Provide the (X, Y) coordinate of the cell's center where the given text is located.  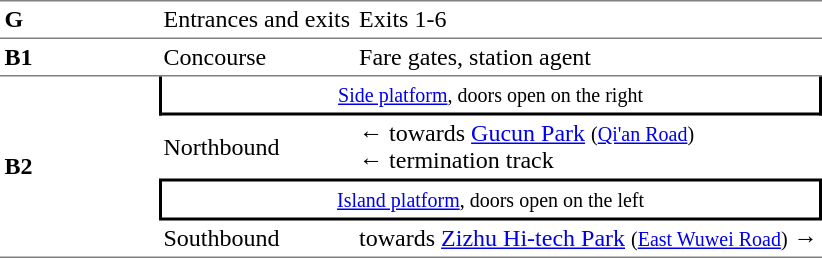
Exits 1-6 (588, 20)
B1 (80, 58)
B2 (80, 167)
Southbound (257, 239)
Northbound (257, 148)
G (80, 20)
Entrances and exits (257, 20)
← towards Gucun Park (Qi'an Road)← termination track (588, 148)
towards Zizhu Hi-tech Park (East Wuwei Road) → (588, 239)
Island platform, doors open on the left (490, 199)
Fare gates, station agent (588, 58)
Concourse (257, 58)
Side platform, doors open on the right (490, 96)
